Return the [x, y] coordinate for the center point of the cell that contains the specified text.  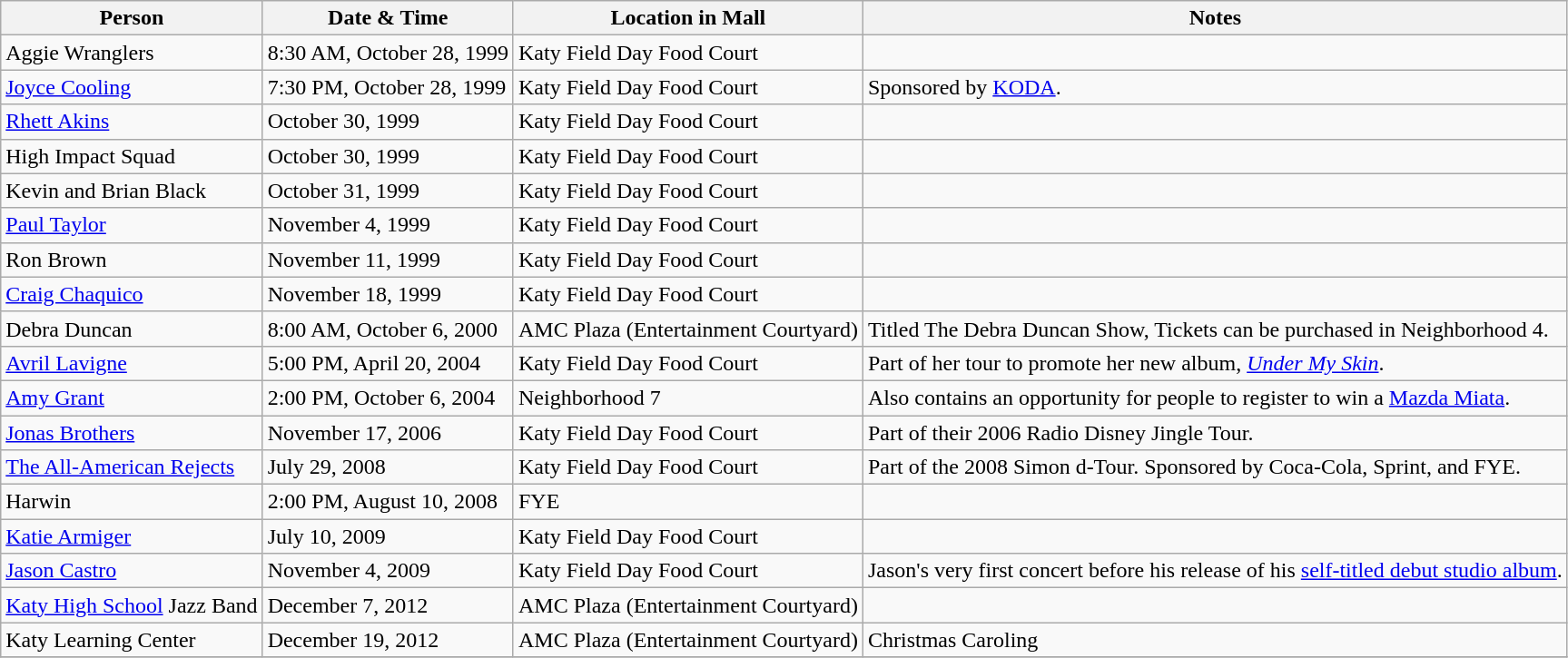
November 4, 1999 [388, 225]
Jonas Brothers [132, 433]
Debra Duncan [132, 329]
Ron Brown [132, 260]
Person [132, 18]
Part of the 2008 Simon d-Tour. Sponsored by Coca-Cola, Sprint, and FYE. [1215, 467]
Joyce Cooling [132, 87]
November 17, 2006 [388, 433]
Notes [1215, 18]
Craig Chaquico [132, 294]
High Impact Squad [132, 156]
November 4, 2009 [388, 571]
Katy Learning Center [132, 640]
Part of their 2006 Radio Disney Jingle Tour. [1215, 433]
Neighborhood 7 [688, 398]
Christmas Caroling [1215, 640]
Date & Time [388, 18]
Katie Armiger [132, 536]
FYE [688, 502]
December 7, 2012 [388, 605]
Location in Mall [688, 18]
8:30 AM, October 28, 1999 [388, 53]
2:00 PM, August 10, 2008 [388, 502]
Jason's very first concert before his release of his self-titled debut studio album. [1215, 571]
July 29, 2008 [388, 467]
Avril Lavigne [132, 363]
Part of her tour to promote her new album, Under My Skin. [1215, 363]
Sponsored by KODA. [1215, 87]
Also contains an opportunity for people to register to win a Mazda Miata. [1215, 398]
2:00 PM, October 6, 2004 [388, 398]
November 18, 1999 [388, 294]
Harwin [132, 502]
Aggie Wranglers [132, 53]
The All-American Rejects [132, 467]
December 19, 2012 [388, 640]
October 31, 1999 [388, 191]
Titled The Debra Duncan Show, Tickets can be purchased in Neighborhood 4. [1215, 329]
5:00 PM, April 20, 2004 [388, 363]
7:30 PM, October 28, 1999 [388, 87]
November 11, 1999 [388, 260]
Kevin and Brian Black [132, 191]
Jason Castro [132, 571]
Amy Grant [132, 398]
Paul Taylor [132, 225]
8:00 AM, October 6, 2000 [388, 329]
Katy High School Jazz Band [132, 605]
Rhett Akins [132, 122]
July 10, 2009 [388, 536]
